For the text-containing cell, return its midpoint in [X, Y] coordinate format. 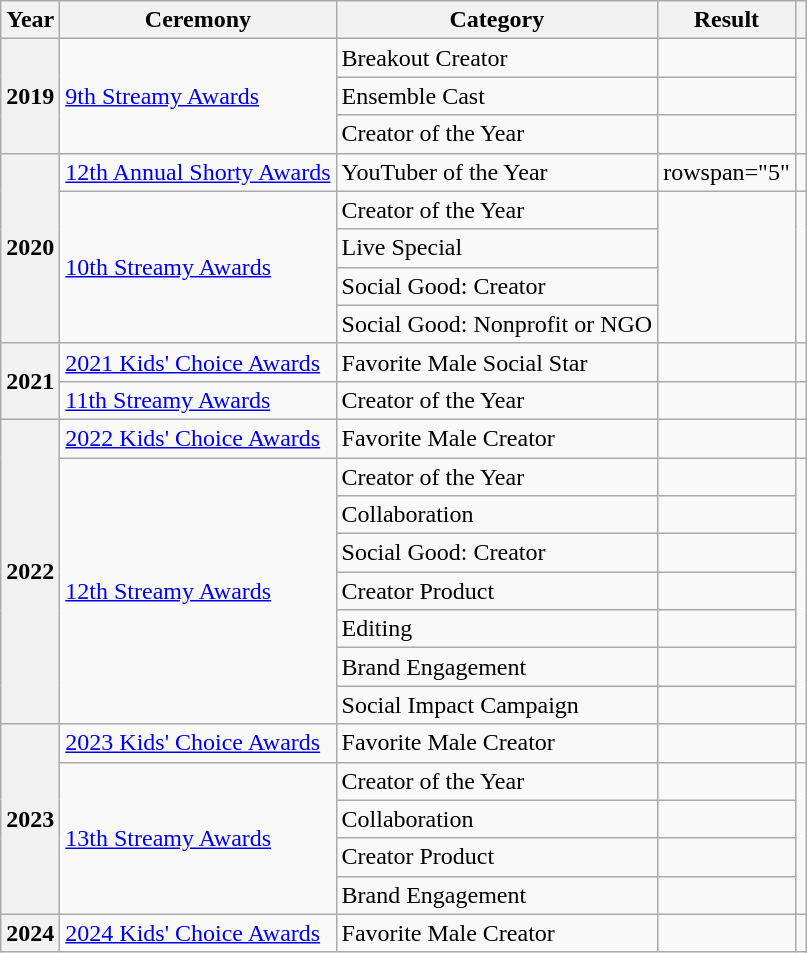
rowspan="5" [727, 172]
2021 [30, 381]
2023 Kids' Choice Awards [198, 743]
Favorite Male Social Star [497, 362]
10th Streamy Awards [198, 267]
9th Streamy Awards [198, 96]
12th Annual Shorty Awards [198, 172]
Social Impact Campaign [497, 705]
2024 [30, 933]
Result [727, 20]
Category [497, 20]
Social Good: Nonprofit or NGO [497, 324]
12th Streamy Awards [198, 591]
2022 Kids' Choice Awards [198, 438]
13th Streamy Awards [198, 838]
Ceremony [198, 20]
Breakout Creator [497, 58]
2023 [30, 819]
Year [30, 20]
Live Special [497, 248]
YouTuber of the Year [497, 172]
2020 [30, 248]
Ensemble Cast [497, 96]
2021 Kids' Choice Awards [198, 362]
11th Streamy Awards [198, 400]
2024 Kids' Choice Awards [198, 933]
2019 [30, 96]
Editing [497, 629]
2022 [30, 571]
